Scan for the cell matching the given text and deliver its [X, Y] coordinate at center. 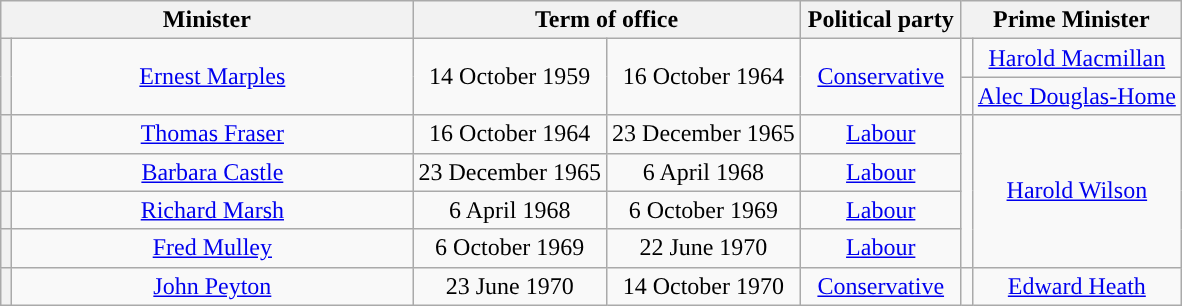
Minister [207, 20]
Political party [880, 20]
Harold Macmillan [1076, 58]
Thomas Fraser [212, 134]
Richard Marsh [212, 210]
Alec Douglas-Home [1076, 96]
23 June 1970 [510, 286]
Harold Wilson [1076, 191]
Fred Mulley [212, 248]
14 October 1959 [510, 77]
14 October 1970 [704, 286]
Ernest Marples [212, 77]
Term of office [606, 20]
Prime Minister [1071, 20]
John Peyton [212, 286]
Edward Heath [1076, 286]
Barbara Castle [212, 172]
22 June 1970 [704, 248]
